From the cell containing the given text, extract its center point as [x, y] coordinate. 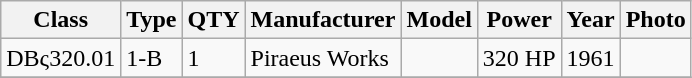
320 HP [519, 58]
Piraeus Works [323, 58]
Class [61, 20]
Type [152, 20]
DBς320.01 [61, 58]
Model [439, 20]
Power [519, 20]
Manufacturer [323, 20]
Photo [656, 20]
1 [214, 58]
1-B [152, 58]
1961 [590, 58]
QTY [214, 20]
Year [590, 20]
